Identify which cell holds the provided text, then report its (x, y) central coordinate. 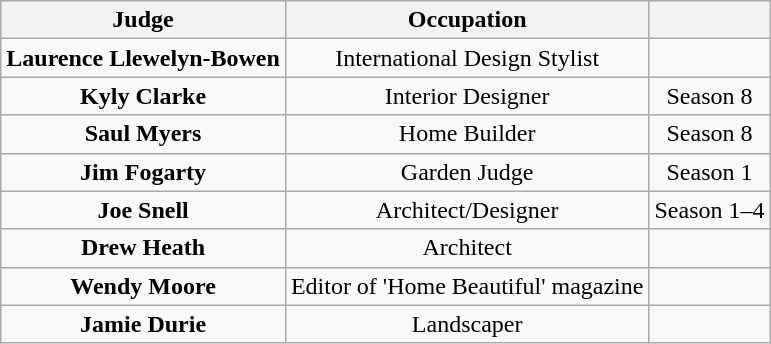
Jim Fogarty (144, 172)
Saul Myers (144, 134)
Home Builder (467, 134)
Joe Snell (144, 210)
Kyly Clarke (144, 96)
Wendy Moore (144, 286)
Laurence Llewelyn-Bowen (144, 58)
Landscaper (467, 324)
Architect (467, 248)
Season 1 (710, 172)
Jamie Durie (144, 324)
Garden Judge (467, 172)
Occupation (467, 20)
International Design Stylist (467, 58)
Architect/Designer (467, 210)
Interior Designer (467, 96)
Drew Heath (144, 248)
Editor of 'Home Beautiful' magazine (467, 286)
Judge (144, 20)
Season 1–4 (710, 210)
